From the cell containing the given text, extract its center point as (X, Y) coordinate. 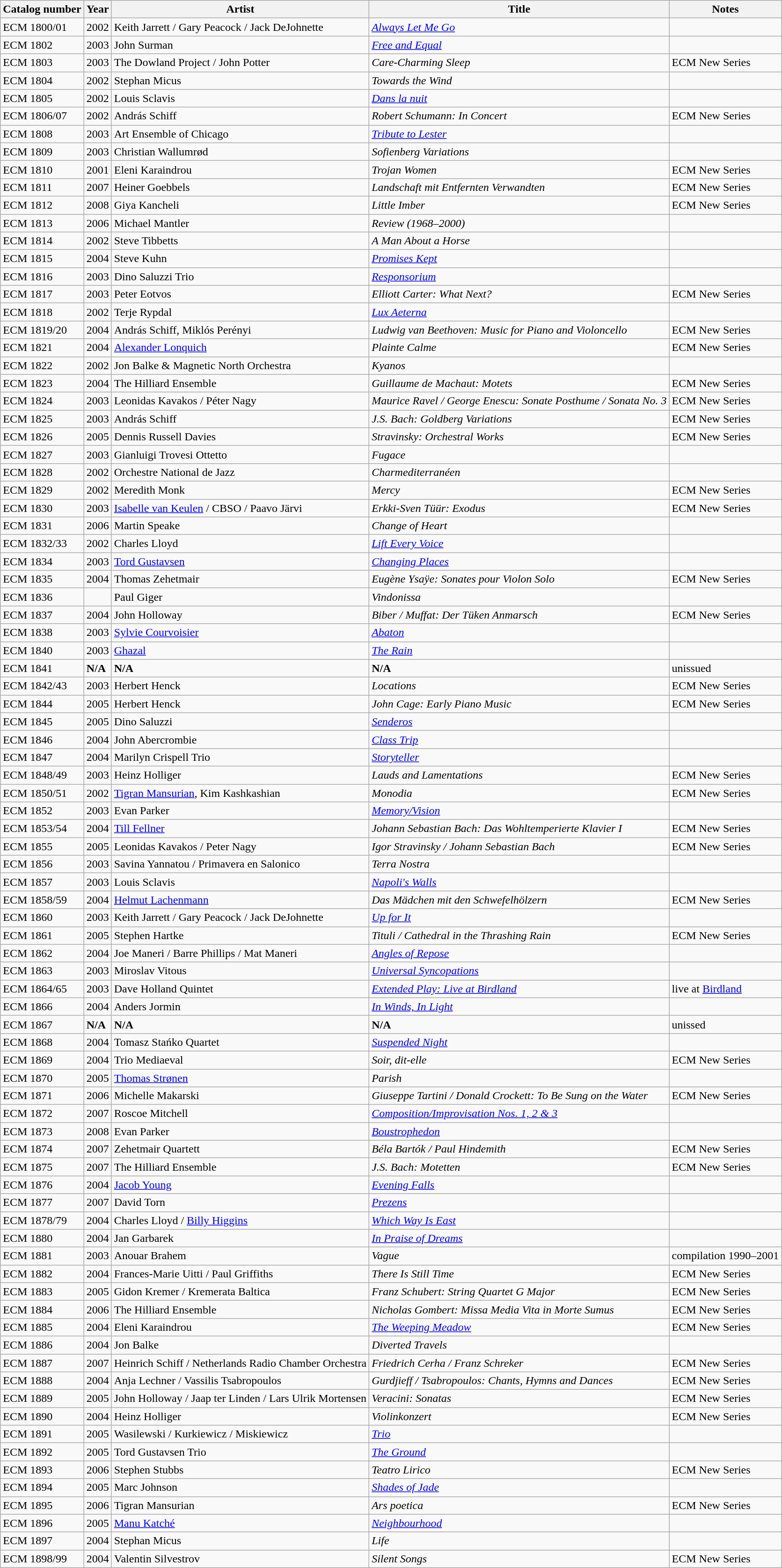
J.S. Bach: Goldberg Variations (519, 419)
Change of Heart (519, 526)
Martin Speake (240, 526)
Guillaume de Machaut: Motets (519, 383)
ECM 1818 (42, 312)
David Torn (240, 1203)
ECM 1880 (42, 1238)
Nicholas Gombert: Missa Media Vita in Morte Sumus (519, 1309)
Peter Eotvos (240, 294)
ECM 1874 (42, 1149)
ECM 1875 (42, 1167)
Dino Saluzzi Trio (240, 277)
Tribute to Lester (519, 134)
Boustrophedon (519, 1131)
ECM 1814 (42, 241)
ECM 1895 (42, 1505)
Vindonissa (519, 597)
Giya Kancheli (240, 205)
John Holloway (240, 615)
ECM 1835 (42, 579)
Lift Every Voice (519, 544)
Fugace (519, 454)
Silent Songs (519, 1559)
ECM 1861 (42, 935)
Mercy (519, 490)
Helmut Lachenmann (240, 900)
ECM 1821 (42, 348)
Kyanos (519, 365)
Trojan Women (519, 169)
Valentin Silvestrov (240, 1559)
Evening Falls (519, 1185)
ECM 1822 (42, 365)
Robert Schumann: In Concert (519, 116)
ECM 1872 (42, 1114)
ECM 1810 (42, 169)
ECM 1832/33 (42, 544)
ECM 1829 (42, 490)
ECM 1817 (42, 294)
Trio Mediaeval (240, 1060)
Year (97, 9)
ECM 1848/49 (42, 775)
Locations (519, 686)
ECM 1857 (42, 882)
ECM 1811 (42, 187)
Leonidas Kavakos / Peter Nagy (240, 846)
Johann Sebastian Bach: Das Wohltemperierte Klavier I (519, 829)
Friedrich Cerha / Franz Schreker (519, 1363)
ECM 1838 (42, 633)
Heiner Goebbels (240, 187)
Up for It (519, 918)
Orchestre National de Jazz (240, 472)
Catalog number (42, 9)
ECM 1860 (42, 918)
Responsorium (519, 277)
Isabelle van Keulen / CBSO / Paavo Järvi (240, 508)
ECM 1863 (42, 971)
ECM 1891 (42, 1434)
Promises Kept (519, 259)
Changing Places (519, 562)
Plainte Calme (519, 348)
Leonidas Kavakos / Péter Nagy (240, 401)
compilation 1990–2001 (725, 1256)
Roscoe Mitchell (240, 1114)
Jan Garbarek (240, 1238)
Artist (240, 9)
ECM 1815 (42, 259)
Storyteller (519, 757)
ECM 1867 (42, 1024)
Tomasz Stańko Quartet (240, 1042)
ECM 1830 (42, 508)
Gidon Kremer / Kremerata Baltica (240, 1291)
ECM 1855 (42, 846)
Stephen Hartke (240, 935)
unissed (725, 1024)
ECM 1890 (42, 1416)
ECM 1892 (42, 1452)
ECM 1887 (42, 1363)
ECM 1885 (42, 1327)
Veracini: Sonatas (519, 1399)
ECM 1824 (42, 401)
Art Ensemble of Chicago (240, 134)
Jacob Young (240, 1185)
Violinkonzert (519, 1416)
Dans la nuit (519, 98)
Terra Nostra (519, 864)
The Dowland Project / John Potter (240, 63)
Sofienberg Variations (519, 152)
Tord Gustavsen Trio (240, 1452)
ECM 1858/59 (42, 900)
Jon Balke (240, 1345)
Sylvie Courvoisier (240, 633)
ECM 1819/20 (42, 330)
Lauds and Lamentations (519, 775)
ECM 1812 (42, 205)
Free and Equal (519, 45)
Thomas Strønen (240, 1078)
Tord Gustavsen (240, 562)
ECM 1828 (42, 472)
John Surman (240, 45)
Diverted Travels (519, 1345)
ECM 1893 (42, 1470)
Erkki-Sven Tüür: Exodus (519, 508)
ECM 1842/43 (42, 686)
Neighbourhood (519, 1523)
Vague (519, 1256)
ECM 1840 (42, 650)
ECM 1852 (42, 811)
Trio (519, 1434)
Heinrich Schiff / Netherlands Radio Chamber Orchestra (240, 1363)
ECM 1823 (42, 383)
ECM 1871 (42, 1096)
Universal Syncopations (519, 971)
ECM 1876 (42, 1185)
ECM 1837 (42, 615)
ECM 1894 (42, 1488)
ECM 1883 (42, 1291)
Title (519, 9)
live at Birdland (725, 989)
ECM 1804 (42, 80)
John Abercrombie (240, 739)
Alexander Lonquich (240, 348)
ECM 1864/65 (42, 989)
In Praise of Dreams (519, 1238)
ECM 1816 (42, 277)
ECM 1888 (42, 1381)
Zehetmair Quartett (240, 1149)
unissued (725, 668)
Miroslav Vitous (240, 971)
Life (519, 1541)
Eugène Ysaÿe: Sonates pour Violon Solo (519, 579)
ECM 1866 (42, 1006)
ECM 1853/54 (42, 829)
Ghazal (240, 650)
Stephen Stubbs (240, 1470)
Steve Kuhn (240, 259)
ECM 1836 (42, 597)
Napoli's Walls (519, 882)
Towards the Wind (519, 80)
Joe Maneri / Barre Phillips / Mat Maneri (240, 953)
2001 (97, 169)
ECM 1844 (42, 704)
Dennis Russell Davies (240, 437)
Stravinsky: Orchestral Works (519, 437)
ECM 1870 (42, 1078)
András Schiff, Miklós Perényi (240, 330)
Dave Holland Quintet (240, 989)
ECM 1813 (42, 223)
Marc Johnson (240, 1488)
Shades of Jade (519, 1488)
The Ground (519, 1452)
ECM 1827 (42, 454)
ECM 1881 (42, 1256)
Which Way Is East (519, 1220)
Tituli / Cathedral in the Thrashing Rain (519, 935)
Thomas Zehetmair (240, 579)
Anders Jormin (240, 1006)
Always Let Me Go (519, 27)
ECM 1841 (42, 668)
Michelle Makarski (240, 1096)
ECM 1896 (42, 1523)
Manu Katché (240, 1523)
ECM 1856 (42, 864)
Prezens (519, 1203)
ECM 1869 (42, 1060)
Giuseppe Tartini / Donald Crockett: To Be Sung on the Water (519, 1096)
Béla Bartók / Paul Hindemith (519, 1149)
Care-Charming Sleep (519, 63)
Abaton (519, 633)
Soir, dit-elle (519, 1060)
ECM 1808 (42, 134)
ECM 1877 (42, 1203)
Marilyn Crispell Trio (240, 757)
There Is Still Time (519, 1274)
ECM 1873 (42, 1131)
Ludwig van Beethoven: Music for Piano and Violoncello (519, 330)
Review (1968–2000) (519, 223)
ECM 1825 (42, 419)
ECM 1878/79 (42, 1220)
Biber / Muffat: Der Tüken Anmarsch (519, 615)
The Weeping Meadow (519, 1327)
Savina Yannatou / Primavera en Salonico (240, 864)
ECM 1846 (42, 739)
John Cage: Early Piano Music (519, 704)
Gianluigi Trovesi Ottetto (240, 454)
ECM 1802 (42, 45)
Anouar Brahem (240, 1256)
ECM 1889 (42, 1399)
Charles Lloyd / Billy Higgins (240, 1220)
Dino Saluzzi (240, 722)
Jon Balke & Magnetic North Orchestra (240, 365)
Michael Mantler (240, 223)
Notes (725, 9)
Anja Lechner / Vassilis Tsabropoulos (240, 1381)
Das Mädchen mit den Schwefelhölzern (519, 900)
Charmediterranéen (519, 472)
Franz Schubert: String Quartet G Major (519, 1291)
ECM 1850/51 (42, 793)
Steve Tibbetts (240, 241)
ECM 1805 (42, 98)
Ars poetica (519, 1505)
Igor Stravinsky / Johann Sebastian Bach (519, 846)
ECM 1834 (42, 562)
John Holloway / Jaap ter Linden / Lars Ulrik Mortensen (240, 1399)
Composition/Improvisation Nos. 1, 2 & 3 (519, 1114)
ECM 1806/07 (42, 116)
ECM 1803 (42, 63)
Meredith Monk (240, 490)
ECM 1826 (42, 437)
A Man About a Horse (519, 241)
Parish (519, 1078)
ECM 1831 (42, 526)
Till Fellner (240, 829)
Little Imber (519, 205)
Suspended Night (519, 1042)
Landschaft mit Entfernten Verwandten (519, 187)
Frances-Marie Uitti / Paul Griffiths (240, 1274)
Class Trip (519, 739)
ECM 1886 (42, 1345)
ECM 1884 (42, 1309)
Teatro Lirico (519, 1470)
Angles of Repose (519, 953)
J.S. Bach: Motetten (519, 1167)
Elliott Carter: What Next? (519, 294)
Gurdjieff / Tsabropoulos: Chants, Hymns and Dances (519, 1381)
Lux Aeterna (519, 312)
ECM 1862 (42, 953)
ECM 1809 (42, 152)
Wasilewski / Kurkiewicz / Miskiewicz (240, 1434)
Tigran Mansurian (240, 1505)
ECM 1868 (42, 1042)
ECM 1847 (42, 757)
ECM 1898/99 (42, 1559)
ECM 1882 (42, 1274)
ECM 1897 (42, 1541)
Tigran Mansurian, Kim Kashkashian (240, 793)
Memory/Vision (519, 811)
ECM 1845 (42, 722)
Terje Rypdal (240, 312)
The Rain (519, 650)
In Winds, In Light (519, 1006)
Extended Play: Live at Birdland (519, 989)
ECM 1800/01 (42, 27)
Paul Giger (240, 597)
Christian Wallumrød (240, 152)
Senderos (519, 722)
Charles Lloyd (240, 544)
Maurice Ravel / George Enescu: Sonate Posthume / Sonata No. 3 (519, 401)
Monodia (519, 793)
